Identify which cell holds the provided text, then report its [x, y] central coordinate. 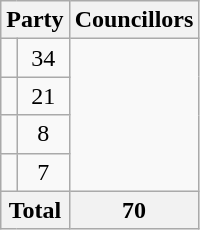
Party [35, 20]
7 [43, 172]
8 [43, 134]
34 [43, 58]
70 [134, 210]
Councillors [134, 20]
Total [35, 210]
21 [43, 96]
